For the text-containing cell, return its midpoint in (x, y) coordinate format. 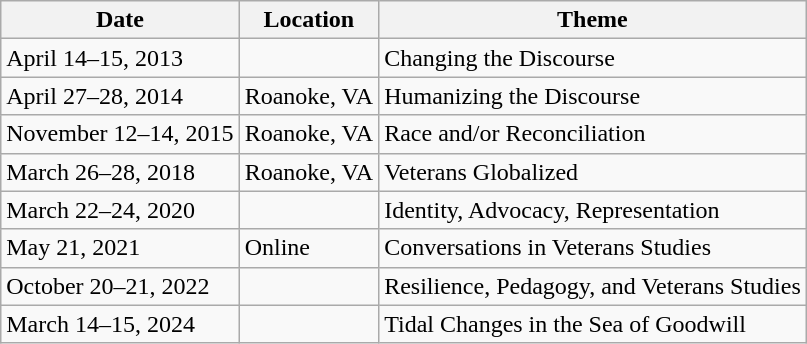
March 22–24, 2020 (120, 210)
Date (120, 20)
April 27–28, 2014 (120, 96)
Humanizing the Discourse (593, 96)
May 21, 2021 (120, 248)
Online (309, 248)
April 14–15, 2013 (120, 58)
Race and/or Reconciliation (593, 134)
October 20–21, 2022 (120, 286)
November 12–14, 2015 (120, 134)
Conversations in Veterans Studies (593, 248)
March 14–15, 2024 (120, 324)
Veterans Globalized (593, 172)
Location (309, 20)
March 26–28, 2018 (120, 172)
Resilience, Pedagogy, and Veterans Studies (593, 286)
Theme (593, 20)
Tidal Changes in the Sea of Goodwill (593, 324)
Identity, Advocacy, Representation (593, 210)
Changing the Discourse (593, 58)
